Provide the [X, Y] coordinate of the cell's center where the given text is located.  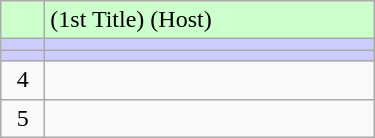
4 [23, 80]
(1st Title) (Host) [210, 20]
5 [23, 118]
